Scan for the cell matching the given text and deliver its (X, Y) coordinate at center. 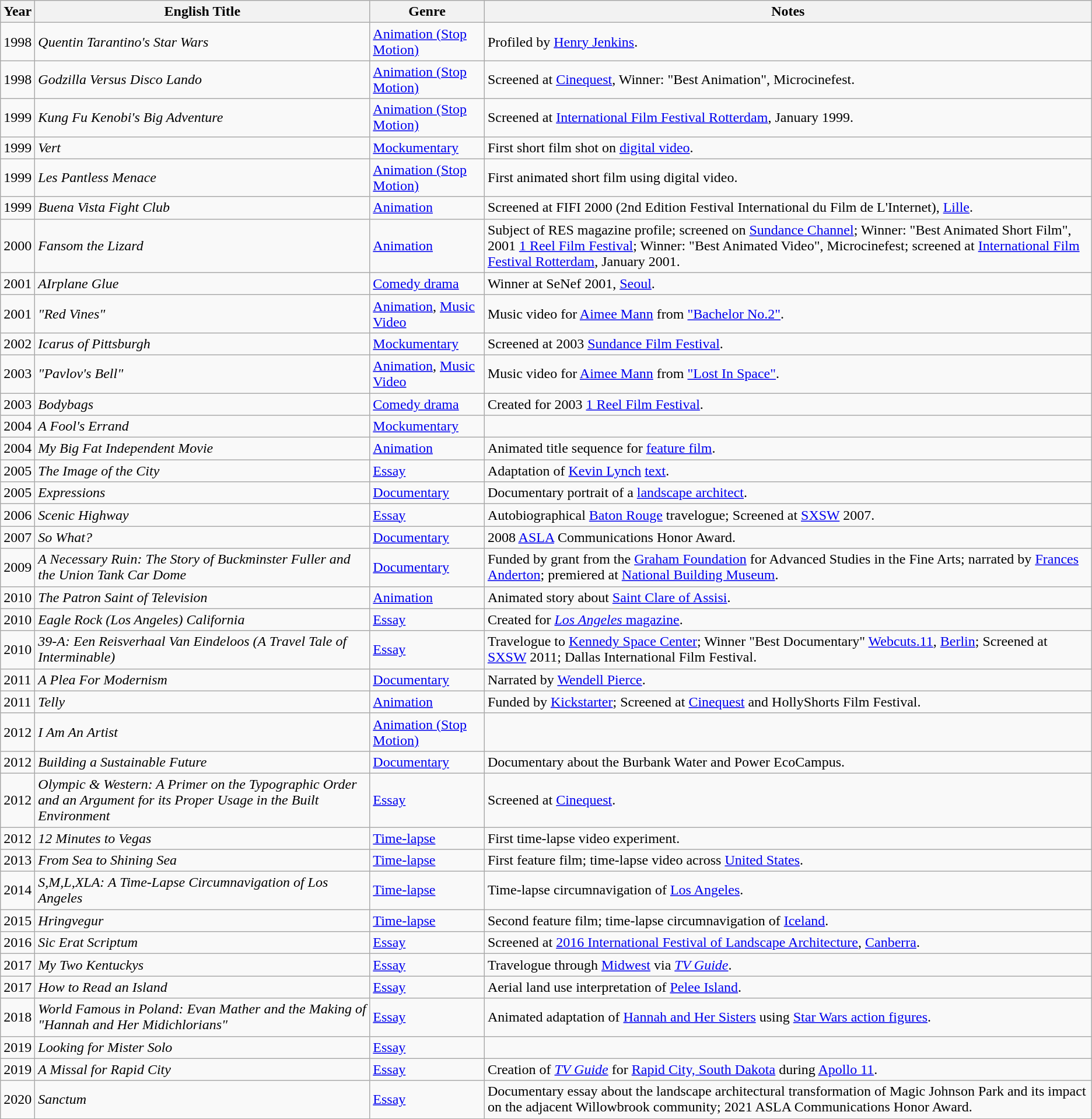
2016 (17, 943)
The Patron Saint of Television (202, 597)
Scenic Highway (202, 515)
Winner at SeNef 2001, Seoul. (787, 284)
"Pavlov's Bell" (202, 373)
A Fool's Errand (202, 426)
First animated short film using digital video. (787, 177)
Screened at FIFI 2000 (2nd Edition Festival International du Film de L'Internet), Lille. (787, 208)
Screened at 2016 International Festival of Landscape Architecture, Canberra. (787, 943)
"Red Vines" (202, 314)
Godzilla Versus Disco Lando (202, 79)
Second feature film; time-lapse circumnavigation of Iceland. (787, 921)
First time-lapse video experiment. (787, 838)
2013 (17, 861)
2020 (17, 1099)
Funded by Kickstarter; Screened at Cinequest and HollyShorts Film Festival. (787, 702)
2008 ASLA Communications Honor Award. (787, 537)
Music video for Aimee Mann from "Bachelor No.2". (787, 314)
Building a Sustainable Future (202, 762)
A Plea For Modernism (202, 680)
Creation of TV Guide for Rapid City, South Dakota during Apollo 11. (787, 1069)
Year (17, 12)
Notes (787, 12)
Olympic & Western: A Primer on the Typographic Order and an Argument for its Proper Usage in the Built Environment (202, 800)
Kung Fu Kenobi's Big Adventure (202, 118)
Animated adaptation of Hannah and Her Sisters using Star Wars action figures. (787, 1017)
Music video for Aimee Mann from "Lost In Space". (787, 373)
Narrated by Wendell Pierce. (787, 680)
Time-lapse circumnavigation of Los Angeles. (787, 890)
The Image of the City (202, 471)
Screened at International Film Festival Rotterdam, January 1999. (787, 118)
Screened at Cinequest, Winner: "Best Animation", Microcinefest. (787, 79)
Aerial land use interpretation of Pelee Island. (787, 987)
My Two Kentuckys (202, 965)
Quentin Tarantino's Star Wars (202, 42)
Travelogue to Kennedy Space Center; Winner "Best Documentary" Webcuts.11, Berlin; Screened at SXSW 2011; Dallas International Film Festival. (787, 650)
World Famous in Poland: Evan Mather and the Making of "Hannah and Her Midichlorians" (202, 1017)
Eagle Rock (Los Angeles) California (202, 620)
Documentary about the Burbank Water and Power EcoCampus. (787, 762)
2006 (17, 515)
Looking for Mister Solo (202, 1047)
Documentary portrait of a landscape architect. (787, 493)
Vert (202, 148)
Adaptation of Kevin Lynch text. (787, 471)
First short film shot on digital video. (787, 148)
A Necessary Ruin: The Story of Buckminster Fuller and the Union Tank Car Dome (202, 567)
Fansom the Lizard (202, 246)
How to Read an Island (202, 987)
2002 (17, 344)
Profiled by Henry Jenkins. (787, 42)
A Missal for Rapid City (202, 1069)
First feature film; time-lapse video across United States. (787, 861)
Animated title sequence for feature film. (787, 449)
2018 (17, 1017)
Sic Erat Scriptum (202, 943)
39-A: Een Reisverhaal Van Eindeloos (A Travel Tale of Interminable) (202, 650)
Buena Vista Fight Club (202, 208)
S,M,L,XLA: A Time-Lapse Circumnavigation of Los Angeles (202, 890)
Sanctum (202, 1099)
Bodybags (202, 404)
So What? (202, 537)
2007 (17, 537)
My Big Fat Independent Movie (202, 449)
Screened at 2003 Sundance Film Festival. (787, 344)
2000 (17, 246)
2014 (17, 890)
English Title (202, 12)
Hringvegur (202, 921)
Expressions (202, 493)
Genre (427, 12)
Created for 2003 1 Reel Film Festival. (787, 404)
Autobiographical Baton Rouge travelogue; Screened at SXSW 2007. (787, 515)
Les Pantless Menace (202, 177)
Screened at Cinequest. (787, 800)
AIrplane Glue (202, 284)
Icarus of Pittsburgh (202, 344)
Travelogue through Midwest via TV Guide. (787, 965)
2009 (17, 567)
Created for Los Angeles magazine. (787, 620)
I Am An Artist (202, 732)
12 Minutes to Vegas (202, 838)
From Sea to Shining Sea (202, 861)
Telly (202, 702)
2015 (17, 921)
Animated story about Saint Clare of Assisi. (787, 597)
